Pinpoint the cell where the given text exists, returning its [X, Y] midpoint coordinate. 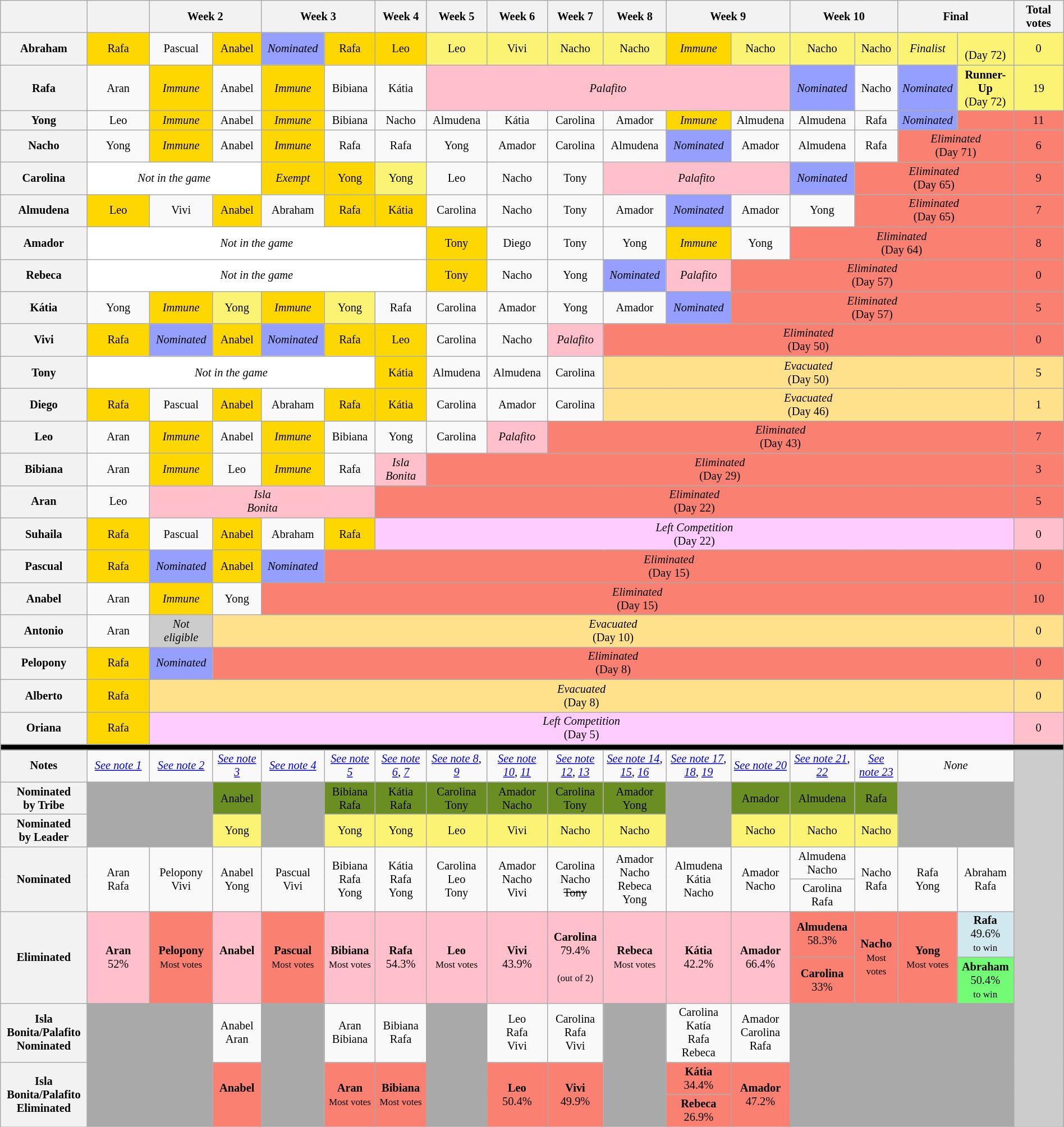
AlmudenaNacho [822, 863]
KátiaRafa [401, 798]
AmadorNachoRebecaYong [635, 878]
Isla Bonita/Palafito Nominated [44, 1033]
See note 8, 9 [457, 766]
Week 4 [401, 16]
AmadorCarolinaRafa [761, 1033]
None [956, 766]
See note 14, 15, 16 [635, 766]
LeoMost votes [457, 957]
10 [1038, 599]
9 [1038, 178]
PeloponyMost votes [181, 957]
19 [1038, 88]
Rafa49.6%to win [985, 934]
Kátia42.2% [698, 957]
6 [1038, 146]
See note 5 [350, 766]
AmadorNachoVivi [517, 878]
See note 20 [761, 766]
Antonio [44, 631]
Runner-Up(Day 72) [985, 88]
Evacuated(Day 10) [613, 631]
Exempt [293, 178]
3 [1038, 470]
Final [956, 16]
Evacuated(Day 50) [808, 372]
Eliminated(Day 64) [901, 243]
Rebeca26.9% [698, 1111]
KátiaRafaYong [401, 878]
Evacuated(Day 8) [581, 696]
BibianaRafaYong [350, 878]
AnabelYong [237, 878]
Leo50.4% [517, 1094]
11 [1038, 120]
See note 21, 22 [822, 766]
AbrahamRafa [985, 878]
Evacuated(Day 46) [808, 404]
PeloponyVivi [181, 878]
Week 9 [728, 16]
NachoMost votes [877, 957]
See note 6, 7 [401, 766]
Amador66.4% [761, 957]
Eliminated(Day 43) [780, 437]
(Day 72) [985, 49]
See note 2 [181, 766]
Left Competition(Day 22) [695, 534]
Week 10 [844, 16]
Isla Bonita/Palafito Eliminated [44, 1094]
See note 23 [877, 766]
See note 1 [118, 766]
AranRafa [118, 878]
See note 3 [237, 766]
Rebeca [44, 275]
Aran52% [118, 957]
Carolina79.4%(out of 2) [575, 957]
See note 12, 13 [575, 766]
PascualMost votes [293, 957]
AranBibiana [350, 1033]
Eliminated(Day 50) [808, 340]
CarolinaNachoTony [575, 878]
See note 10, 11 [517, 766]
Eliminated(Day 22) [695, 502]
Eliminated(Day 8) [613, 663]
AmadorYong [635, 798]
PascualVivi [293, 878]
Pelopony [44, 663]
AranMost votes [350, 1094]
RafaYong [927, 878]
Week 6 [517, 16]
NachoRafa [877, 878]
Nominatedby Tribe [44, 798]
LeoRafaVivi [517, 1033]
Carolina33% [822, 980]
1 [1038, 404]
Week 8 [635, 16]
Rafa54.3% [401, 957]
8 [1038, 243]
Week 5 [457, 16]
AnabelAran [237, 1033]
Nominatedby Leader [44, 830]
Alberto [44, 696]
Finalist [927, 49]
Oriana [44, 728]
Almudena58.3% [822, 934]
Notes [44, 766]
Vivi43.9% [517, 957]
YongMost votes [927, 957]
Suhaila [44, 534]
Total votes [1038, 16]
CarolinaRafaVivi [575, 1033]
Eliminated(Day 29) [720, 470]
Eliminated [44, 957]
Week 2 [205, 16]
See note 4 [293, 766]
See note 17, 18, 19 [698, 766]
CarolinaKatíaRafaRebeca [698, 1033]
CarolinaLeoTony [457, 878]
CarolinaRafa [822, 895]
AlmudenaKátiaNacho [698, 878]
Vivi49.9% [575, 1094]
Week 3 [318, 16]
Week 7 [575, 16]
Amador47.2% [761, 1094]
Kátia34.4% [698, 1078]
Abraham50.4%to win [985, 980]
Noteligible [181, 631]
Left Competition(Day 5) [581, 728]
RebecaMost votes [635, 957]
Eliminated(Day 71) [956, 146]
